Locate the cell with the specified text and output its [X, Y] center coordinate. 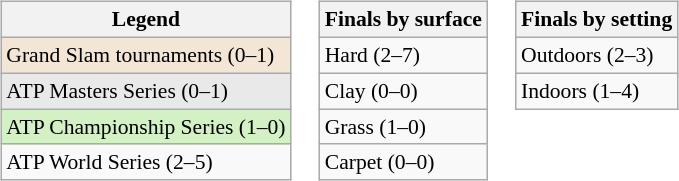
Finals by setting [596, 20]
ATP Masters Series (0–1) [146, 91]
Clay (0–0) [404, 91]
Legend [146, 20]
Carpet (0–0) [404, 162]
Grass (1–0) [404, 127]
Outdoors (2–3) [596, 55]
Grand Slam tournaments (0–1) [146, 55]
Finals by surface [404, 20]
Indoors (1–4) [596, 91]
ATP World Series (2–5) [146, 162]
Hard (2–7) [404, 55]
ATP Championship Series (1–0) [146, 127]
